From the cell containing the given text, extract its center point as (X, Y) coordinate. 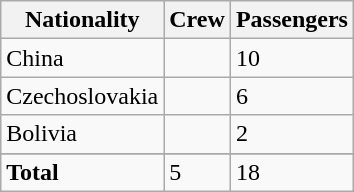
Passengers (292, 20)
Bolivia (82, 134)
6 (292, 96)
2 (292, 134)
18 (292, 172)
5 (198, 172)
China (82, 58)
Crew (198, 20)
Nationality (82, 20)
Total (82, 172)
10 (292, 58)
Czechoslovakia (82, 96)
